Return (X, Y) of the center of cell containing provided text 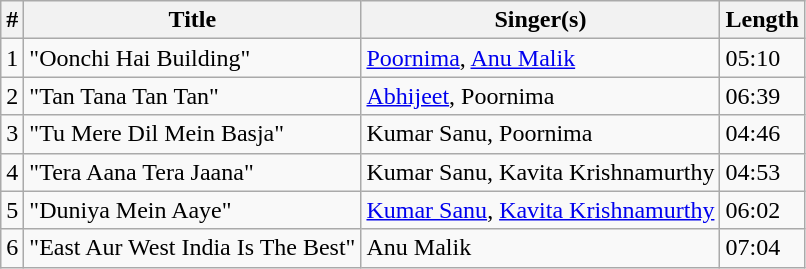
Poornima, Anu Malik (540, 58)
05:10 (762, 58)
2 (12, 96)
Singer(s) (540, 20)
06:39 (762, 96)
04:46 (762, 134)
06:02 (762, 210)
"East Aur West India Is The Best" (192, 248)
5 (12, 210)
"Tera Aana Tera Jaana" (192, 172)
6 (12, 248)
Title (192, 20)
07:04 (762, 248)
04:53 (762, 172)
Kumar Sanu, Poornima (540, 134)
1 (12, 58)
Length (762, 20)
Anu Malik (540, 248)
Abhijeet, Poornima (540, 96)
"Oonchi Hai Building" (192, 58)
"Duniya Mein Aaye" (192, 210)
# (12, 20)
"Tu Mere Dil Mein Basja" (192, 134)
3 (12, 134)
"Tan Tana Tan Tan" (192, 96)
4 (12, 172)
